Output the [x, y] coordinate of the center of the cell containing the given text.  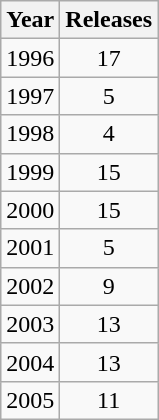
1997 [30, 96]
1998 [30, 134]
1996 [30, 58]
2003 [30, 324]
2005 [30, 400]
17 [109, 58]
Year [30, 20]
2004 [30, 362]
4 [109, 134]
2002 [30, 286]
1999 [30, 172]
Releases [109, 20]
9 [109, 286]
2001 [30, 248]
11 [109, 400]
2000 [30, 210]
